Search for the cell housing the specified text and yield its (x, y) center coordinate. 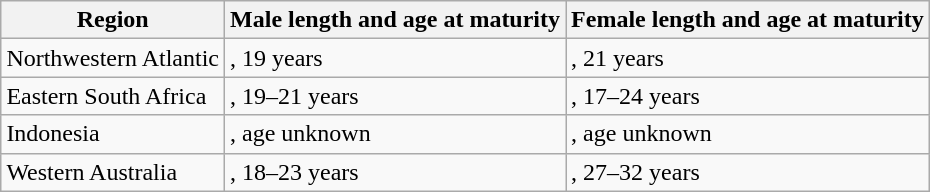
Female length and age at maturity (748, 20)
, 21 years (748, 58)
Region (113, 20)
Indonesia (113, 134)
, 19 years (396, 58)
, 17–24 years (748, 96)
, 19–21 years (396, 96)
Male length and age at maturity (396, 20)
Western Australia (113, 172)
, 27–32 years (748, 172)
Eastern South Africa (113, 96)
, 18–23 years (396, 172)
Northwestern Atlantic (113, 58)
